Identify which cell holds the provided text, then report its (X, Y) central coordinate. 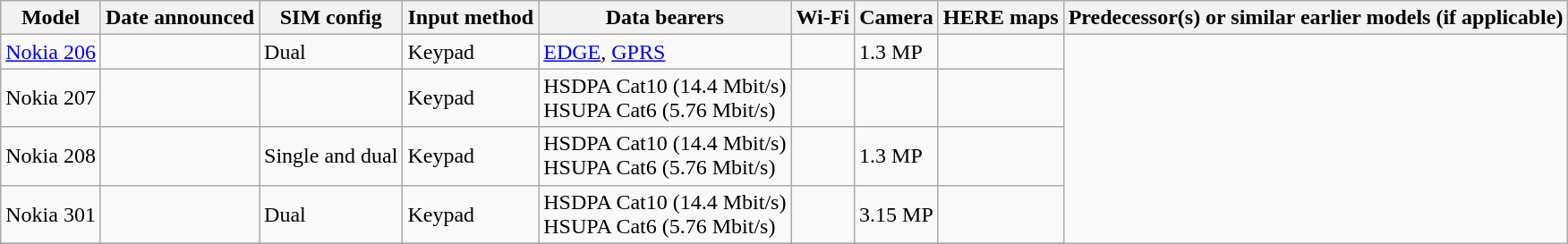
3.15 MP (897, 215)
Wi-Fi (823, 18)
Single and dual (331, 156)
SIM config (331, 18)
Model (51, 18)
Camera (897, 18)
Data bearers (665, 18)
HERE maps (1001, 18)
Predecessor(s) or similar earlier models (if applicable) (1316, 18)
Nokia 207 (51, 98)
EDGE, GPRS (665, 52)
Input method (471, 18)
Nokia 208 (51, 156)
Date announced (179, 18)
Nokia 301 (51, 215)
Nokia 206 (51, 52)
